Find where the given text appears and provide that cell's center as (X, Y) coordinate. 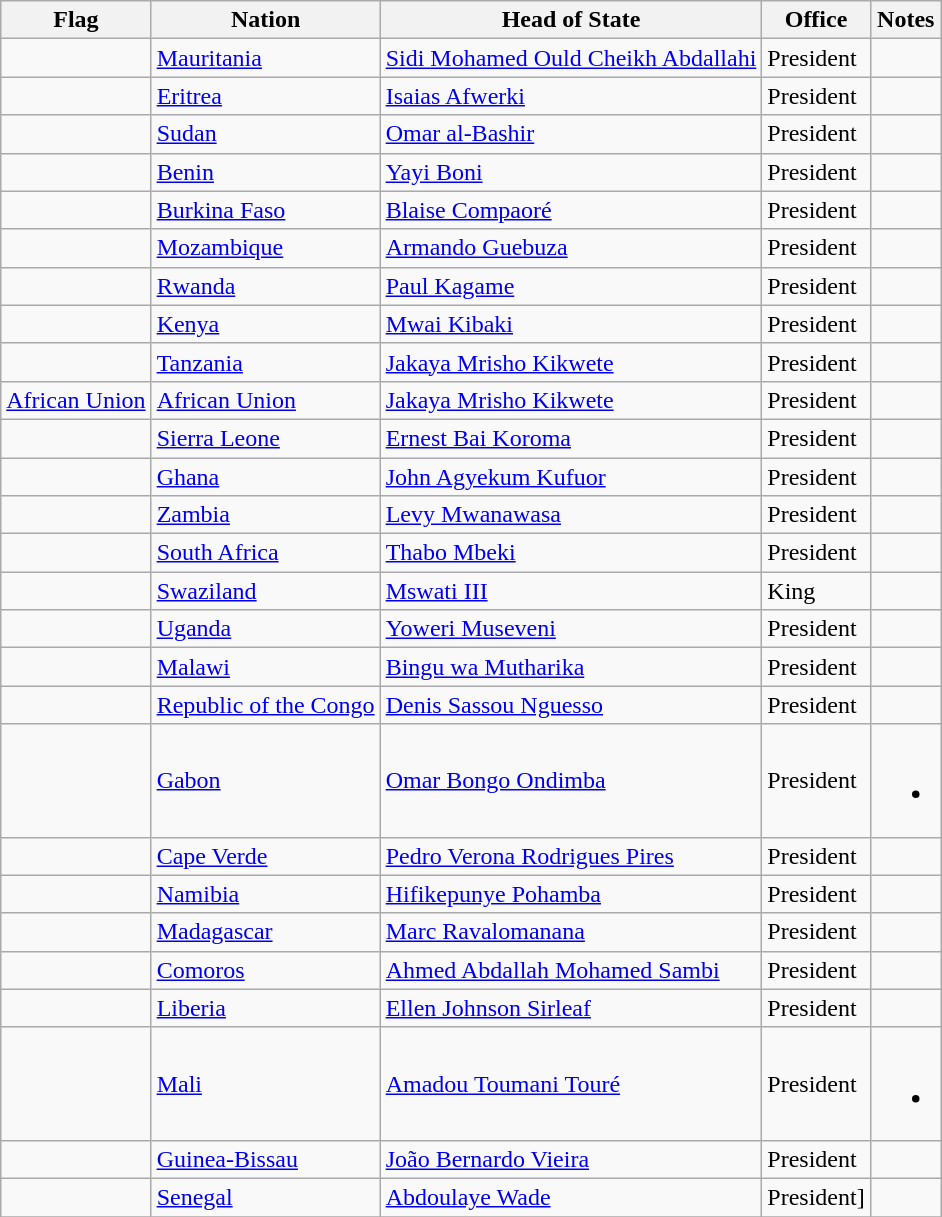
Omar al-Bashir (571, 134)
Armando Guebuza (571, 248)
Namibia (266, 894)
Notes (906, 20)
Amadou Toumani Touré (571, 1084)
Uganda (266, 629)
Republic of the Congo (266, 705)
Tanzania (266, 362)
Yayi Boni (571, 172)
King (816, 591)
Denis Sassou Nguesso (571, 705)
Madagascar (266, 932)
Liberia (266, 1008)
Malawi (266, 667)
Senegal (266, 1197)
Zambia (266, 515)
Sidi Mohamed Ould Cheikh Abdallahi (571, 58)
Nation (266, 20)
Omar Bongo Ondimba (571, 780)
Guinea-Bissau (266, 1159)
South Africa (266, 553)
Kenya (266, 324)
Sierra Leone (266, 438)
Mali (266, 1084)
Thabo Mbeki (571, 553)
Levy Mwanawasa (571, 515)
Blaise Compaoré (571, 210)
Mswati III (571, 591)
Yoweri Museveni (571, 629)
Flag (76, 20)
Eritrea (266, 96)
Ahmed Abdallah Mohamed Sambi (571, 970)
Burkina Faso (266, 210)
Rwanda (266, 286)
Ellen Johnson Sirleaf (571, 1008)
Hifikepunye Pohamba (571, 894)
President] (816, 1197)
Sudan (266, 134)
Office (816, 20)
Bingu wa Mutharika (571, 667)
Pedro Verona Rodrigues Pires (571, 856)
Ghana (266, 477)
Swaziland (266, 591)
Benin (266, 172)
Ernest Bai Koroma (571, 438)
Mwai Kibaki (571, 324)
Isaias Afwerki (571, 96)
Comoros (266, 970)
João Bernardo Vieira (571, 1159)
Cape Verde (266, 856)
Head of State (571, 20)
John Agyekum Kufuor (571, 477)
Mauritania (266, 58)
Mozambique (266, 248)
Gabon (266, 780)
Abdoulaye Wade (571, 1197)
Marc Ravalomanana (571, 932)
Paul Kagame (571, 286)
